Scan for the cell matching the given text and deliver its [X, Y] coordinate at center. 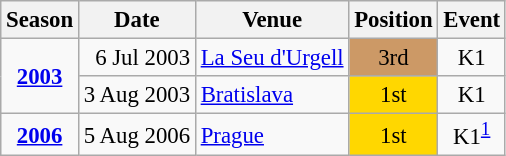
2003 [40, 76]
5 Aug 2006 [136, 135]
La Seu d'Urgell [272, 58]
Position [394, 20]
K11 [472, 135]
Date [136, 20]
Bratislava [272, 95]
2006 [40, 135]
3rd [394, 58]
Venue [272, 20]
Season [40, 20]
6 Jul 2003 [136, 58]
3 Aug 2003 [136, 95]
Event [472, 20]
Prague [272, 135]
